Find where the given text appears and provide that cell's center as (x, y) coordinate. 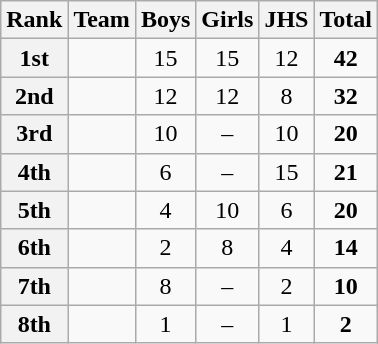
32 (346, 96)
2nd (34, 96)
Rank (34, 20)
5th (34, 210)
Boys (165, 20)
Total (346, 20)
21 (346, 172)
Girls (228, 20)
JHS (286, 20)
7th (34, 286)
Team (102, 20)
14 (346, 248)
3rd (34, 134)
42 (346, 58)
8th (34, 324)
6th (34, 248)
4th (34, 172)
1st (34, 58)
